Identify which cell holds the provided text, then report its (x, y) central coordinate. 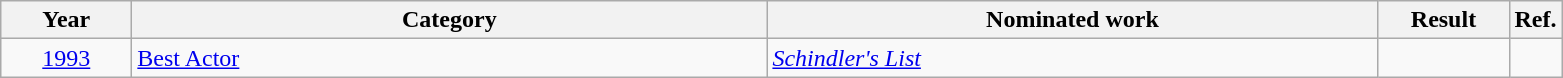
Best Actor (450, 58)
Result (1444, 20)
1993 (66, 58)
Category (450, 20)
Nominated work (1072, 20)
Schindler's List (1072, 58)
Year (66, 20)
Ref. (1536, 20)
